Search for the cell housing the specified text and yield its [X, Y] center coordinate. 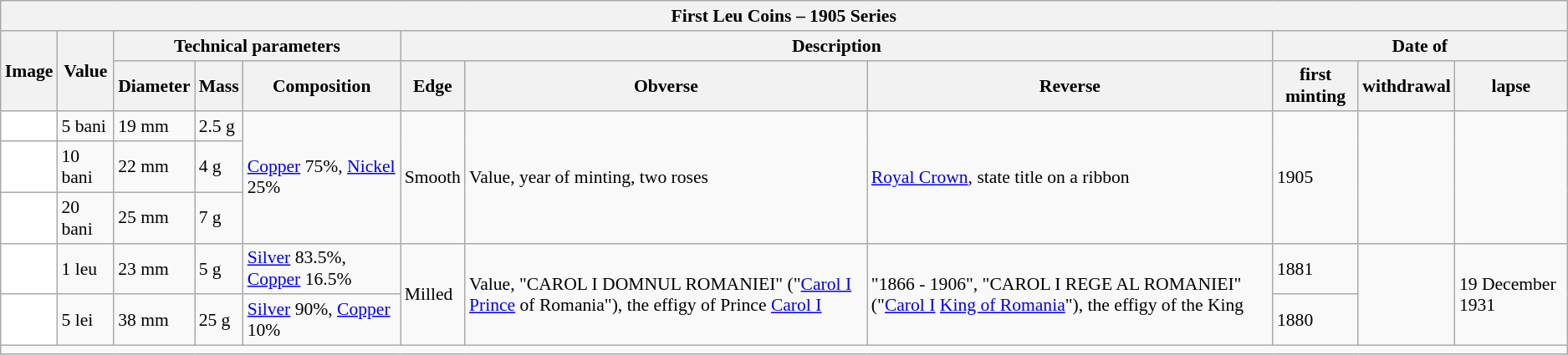
Mass [219, 85]
First Leu Coins – 1905 Series [784, 16]
Image [29, 72]
5 lei [85, 321]
Diameter [154, 85]
22 mm [154, 167]
7 g [219, 217]
Date of [1420, 46]
Composition [322, 85]
5 g [219, 269]
5 bani [85, 127]
25 g [219, 321]
1881 [1315, 269]
38 mm [154, 321]
Value [85, 72]
Copper 75%, Nickel 25% [322, 178]
25 mm [154, 217]
Obverse [666, 85]
20 bani [85, 217]
19 mm [154, 127]
10 bani [85, 167]
Smooth [433, 178]
Value, year of minting, two roses [666, 178]
Value, "CAROL I DOMNUL ROMANIEI" ("Carol I Prince of Romania"), the effigy of Prince Carol I [666, 294]
first minting [1315, 85]
1905 [1315, 178]
Edge [433, 85]
Silver 90%, Copper 10% [322, 321]
Silver 83.5%, Copper 16.5% [322, 269]
4 g [219, 167]
Royal Crown, state title on a ribbon [1070, 178]
Technical parameters [257, 46]
2.5 g [219, 127]
23 mm [154, 269]
1880 [1315, 321]
lapse [1511, 85]
Description [836, 46]
Milled [433, 294]
Reverse [1070, 85]
1 leu [85, 269]
"1866 - 1906", "CAROL I REGE AL ROMANIEI" ("Carol I King of Romania"), the effigy of the King [1070, 294]
19 December 1931 [1511, 294]
withdrawal [1407, 85]
